Extract the (x, y) coordinate from the center of the cell holding the provided text.  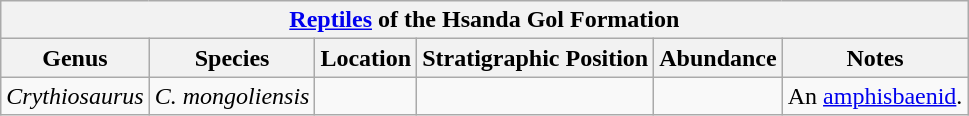
Species (232, 58)
C. mongoliensis (232, 96)
Reptiles of the Hsanda Gol Formation (484, 20)
Genus (75, 58)
Abundance (718, 58)
Crythiosaurus (75, 96)
Notes (875, 58)
An amphisbaenid. (875, 96)
Location (366, 58)
Stratigraphic Position (536, 58)
